Return the (X, Y) coordinate for the center point of the cell that contains the specified text.  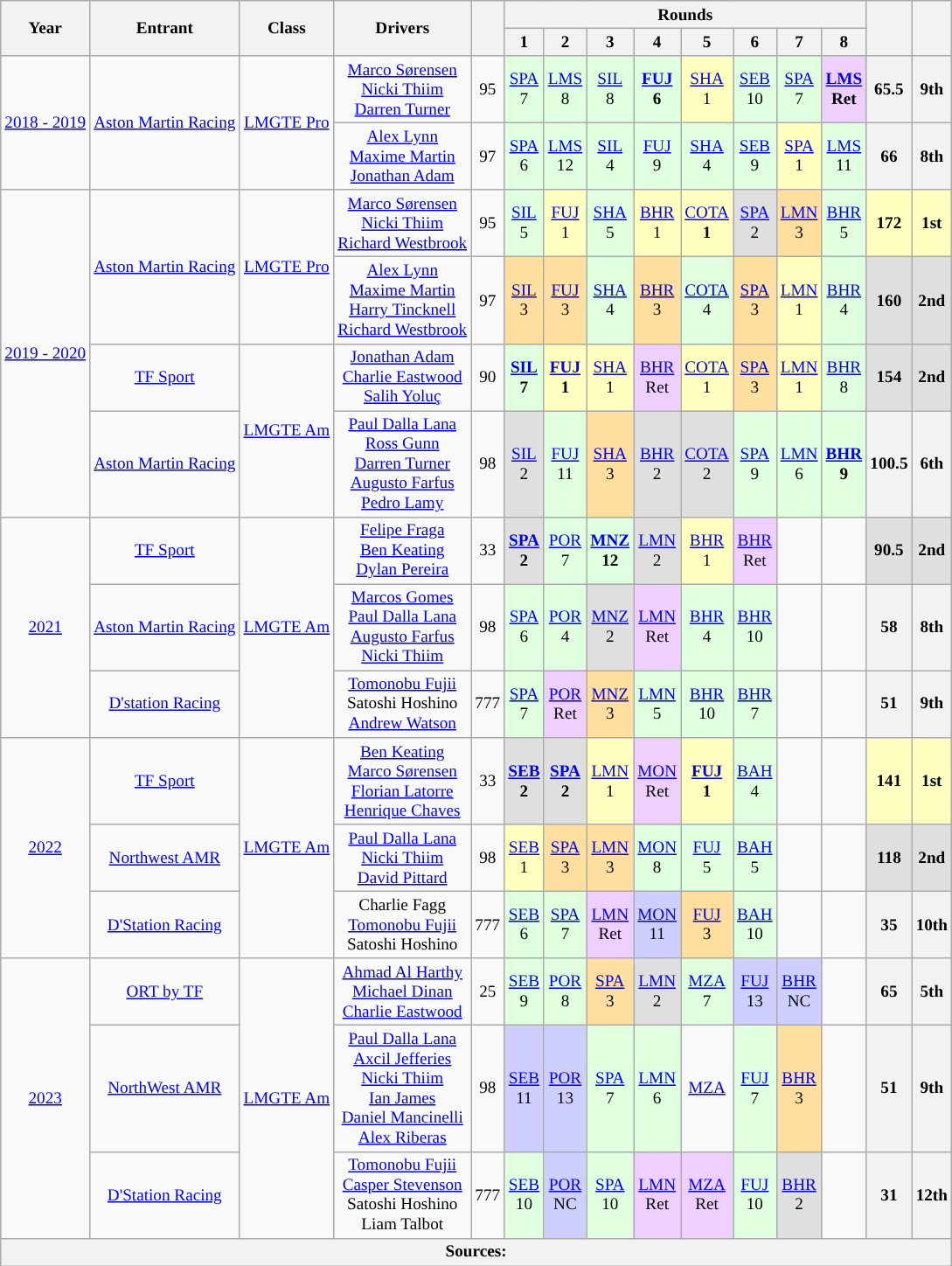
Marcos Gomes Paul Dalla Lana Augusto Farfus Nicki Thiim (402, 628)
Class (287, 28)
90 (488, 378)
7 (799, 42)
2023 (45, 1098)
COTA2 (707, 464)
Charlie Fagg Tomonobu Fujii Satoshi Hoshino (402, 925)
MZA (707, 1089)
POR4 (565, 628)
SIL5 (525, 224)
Northwest AMR (164, 859)
SIL7 (525, 378)
D'station Racing (164, 705)
12th (932, 1194)
LMS11 (844, 156)
2 (565, 42)
118 (889, 859)
58 (889, 628)
POR8 (565, 991)
Alex Lynn Maxime Martin Harry Tincknell Richard Westbrook (402, 301)
1 (525, 42)
Year (45, 28)
LMS12 (565, 156)
COTA4 (707, 301)
Alex Lynn Maxime Martin Jonathan Adam (402, 156)
Tomonobu Fujii Satoshi Hoshino Andrew Watson (402, 705)
BHRNC (799, 991)
BAH4 (754, 782)
PORRet (565, 705)
160 (889, 301)
BHR5 (844, 224)
SIL2 (525, 464)
FUJ10 (754, 1194)
FUJ9 (657, 156)
SHA5 (610, 224)
Marco Sørensen Nicki Thiim Richard Westbrook (402, 224)
MON8 (657, 859)
Ben Keating Marco Sørensen Florian Latorre Henrique Chaves (402, 782)
Rounds (685, 15)
5 (707, 42)
154 (889, 378)
3 (610, 42)
SPA10 (610, 1194)
BHR9 (844, 464)
SIL3 (525, 301)
31 (889, 1194)
FUJ6 (657, 89)
SEB6 (525, 925)
Drivers (402, 28)
BAH5 (754, 859)
POR7 (565, 551)
35 (889, 925)
65 (889, 991)
90.5 (889, 551)
MONRet (657, 782)
PORNC (565, 1194)
8 (844, 42)
65.5 (889, 89)
2018 - 2019 (45, 122)
Felipe Fraga Ben Keating Dylan Pereira (402, 551)
SIL8 (610, 89)
2022 (45, 848)
Jonathan Adam Charlie Eastwood Salih Yoluç (402, 378)
MON11 (657, 925)
LMS8 (565, 89)
POR13 (565, 1089)
66 (889, 156)
BHR7 (754, 705)
FUJ7 (754, 1089)
100.5 (889, 464)
MNZ2 (610, 628)
Paul Dalla Lana Axcil Jefferies Nicki Thiim Ian James Daniel Mancinelli Alex Riberas (402, 1089)
141 (889, 782)
25 (488, 991)
MZA7 (707, 991)
FUJ13 (754, 991)
4 (657, 42)
SPA9 (754, 464)
6 (754, 42)
ORT by TF (164, 991)
FUJ11 (565, 464)
NorthWest AMR (164, 1089)
6th (932, 464)
2019 - 2020 (45, 353)
Paul Dalla Lana Nicki Thiim David Pittard (402, 859)
5th (932, 991)
Paul Dalla Lana Ross Gunn Darren Turner Augusto Farfus Pedro Lamy (402, 464)
SPA1 (799, 156)
MZARet (707, 1194)
SEB1 (525, 859)
LMSRet (844, 89)
Marco Sørensen Nicki Thiim Darren Turner (402, 89)
BHR8 (844, 378)
SEB11 (525, 1089)
LMN5 (657, 705)
172 (889, 224)
BAH10 (754, 925)
10th (932, 925)
MNZ12 (610, 551)
SIL4 (610, 156)
FUJ5 (707, 859)
MNZ3 (610, 705)
2021 (45, 627)
Tomonobu Fujii Casper Stevenson Satoshi Hoshino Liam Talbot (402, 1194)
Entrant (164, 28)
SEB2 (525, 782)
SHA3 (610, 464)
Ahmad Al Harthy Michael Dinan Charlie Eastwood (402, 991)
Sources: (476, 1252)
